Determine the [x, y] coordinate at the center of the cell enclosing the given text.  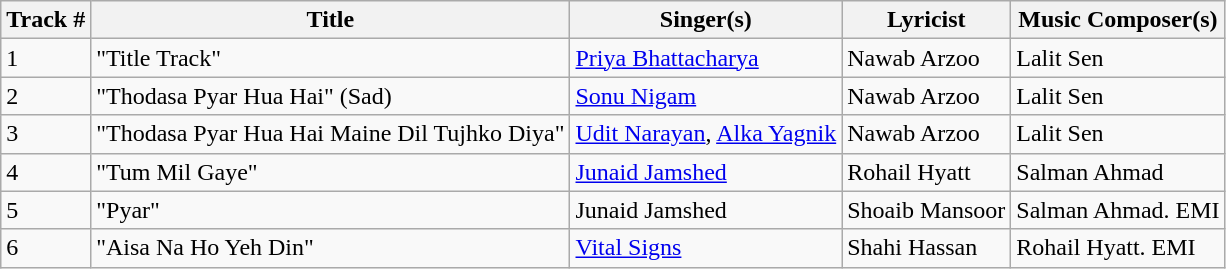
Title [330, 20]
Singer(s) [706, 20]
"Aisa Na Ho Yeh Din" [330, 248]
Salman Ahmad [1118, 172]
"Thodasa Pyar Hua Hai" (Sad) [330, 96]
"Title Track" [330, 58]
Sonu Nigam [706, 96]
6 [46, 248]
5 [46, 210]
"Tum Mil Gaye" [330, 172]
Vital Signs [706, 248]
Shahi Hassan [926, 248]
Rohail Hyatt [926, 172]
Priya Bhattacharya [706, 58]
4 [46, 172]
Shoaib Mansoor [926, 210]
2 [46, 96]
Lyricist [926, 20]
Rohail Hyatt. EMI [1118, 248]
"Thodasa Pyar Hua Hai Maine Dil Tujhko Diya" [330, 134]
Track # [46, 20]
Music Composer(s) [1118, 20]
Udit Narayan, Alka Yagnik [706, 134]
"Pyar" [330, 210]
3 [46, 134]
1 [46, 58]
Salman Ahmad. EMI [1118, 210]
